Find where the given text appears and provide that cell's center as (x, y) coordinate. 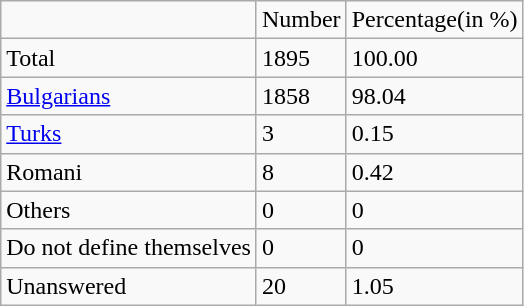
1895 (301, 58)
Total (129, 58)
3 (301, 134)
Romani (129, 172)
100.00 (434, 58)
Unanswered (129, 286)
Percentage(in %) (434, 20)
Turks (129, 134)
Number (301, 20)
1858 (301, 96)
Others (129, 210)
Do not define themselves (129, 248)
0.15 (434, 134)
1.05 (434, 286)
20 (301, 286)
98.04 (434, 96)
0.42 (434, 172)
Bulgarians (129, 96)
8 (301, 172)
